For the text-containing cell, return its midpoint in (X, Y) coordinate format. 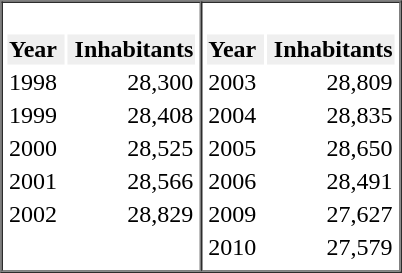
Year Inhabitants 2003 28,809 2004 28,835 2005 28,650 2006 28,491 2009 27,627 2010 27,579 (300, 137)
2004 (236, 115)
1998 (36, 83)
2001 (36, 181)
28,650 (330, 149)
Year Inhabitants 1998 28,300 1999 28,408 2000 28,525 2001 28,566 2002 28,829 (102, 137)
27,579 (330, 247)
2003 (236, 83)
28,829 (131, 215)
28,408 (131, 115)
28,491 (330, 181)
2009 (236, 215)
2000 (36, 149)
28,835 (330, 115)
2010 (236, 247)
2002 (36, 215)
28,300 (131, 83)
2005 (236, 149)
28,525 (131, 149)
27,627 (330, 215)
1999 (36, 115)
28,809 (330, 83)
2006 (236, 181)
28,566 (131, 181)
